Capture the cell that displays the provided text and extract its [X, Y] central coordinate. 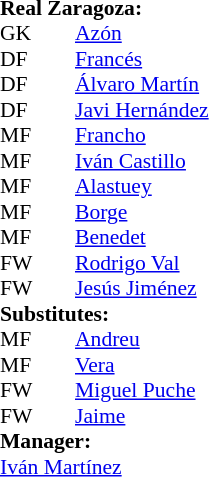
Manager: [104, 441]
Vera [142, 365]
Francés [142, 59]
Alastuey [142, 187]
Miguel Puche [142, 391]
Borge [142, 212]
Javi Hernández [142, 110]
Francho [142, 135]
GK [19, 33]
Substitutes: [104, 314]
Benedet [142, 237]
Andreu [142, 339]
Iván Castillo [142, 161]
Jaime [142, 416]
Rodrigo Val [142, 263]
Álvaro Martín [142, 85]
Jesús Jiménez [142, 289]
Azón [142, 33]
